From the cell containing the given text, extract its center point as (X, Y) coordinate. 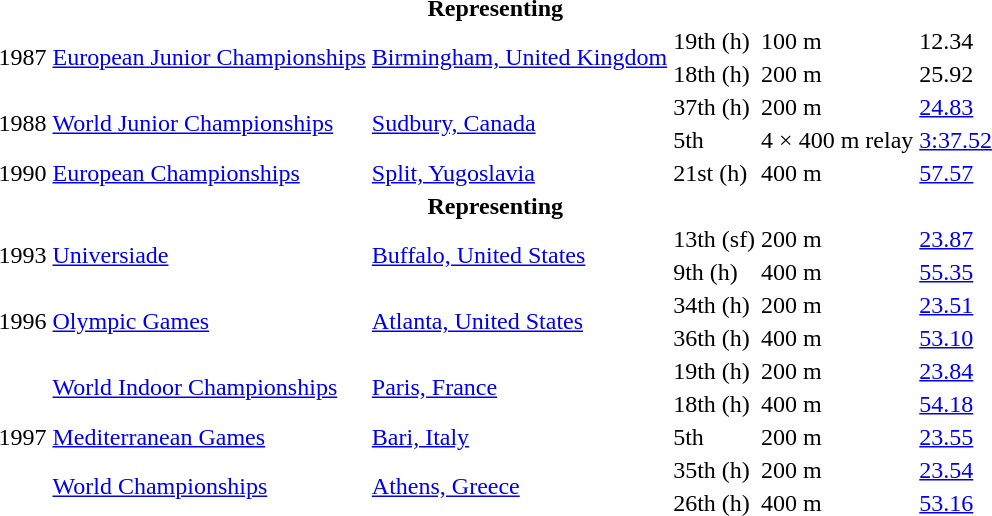
100 m (838, 41)
Split, Yugoslavia (519, 173)
34th (h) (714, 305)
13th (sf) (714, 239)
4 × 400 m relay (838, 140)
World Junior Championships (209, 124)
Mediterranean Games (209, 437)
Paris, France (519, 388)
Sudbury, Canada (519, 124)
Universiade (209, 256)
Olympic Games (209, 322)
36th (h) (714, 338)
Buffalo, United States (519, 256)
Bari, Italy (519, 437)
21st (h) (714, 173)
37th (h) (714, 107)
European Junior Championships (209, 58)
World Indoor Championships (209, 388)
Birmingham, United Kingdom (519, 58)
Atlanta, United States (519, 322)
European Championships (209, 173)
35th (h) (714, 470)
9th (h) (714, 272)
